Identify which cell holds the provided text, then report its [x, y] central coordinate. 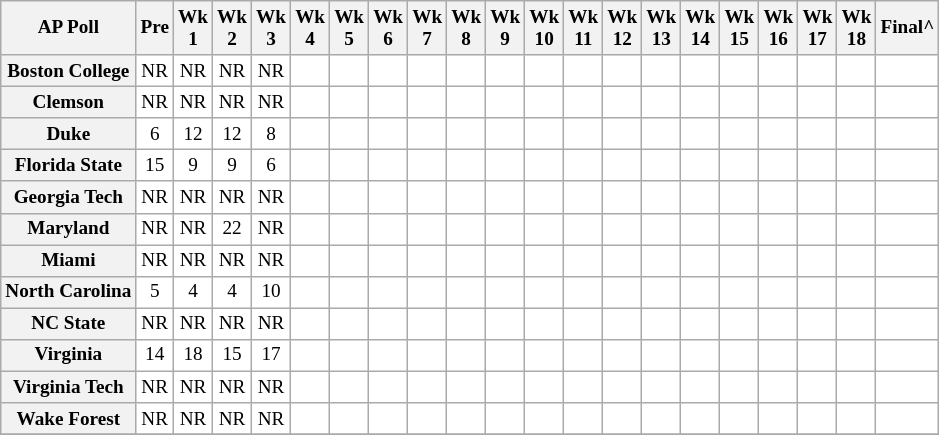
Wk10 [544, 28]
Georgia Tech [68, 197]
Wake Forest [68, 419]
Wk7 [428, 28]
Wk3 [272, 28]
Wk11 [584, 28]
Boston College [68, 71]
Pre [155, 28]
Wk17 [818, 28]
Wk5 [350, 28]
Duke [68, 134]
10 [272, 292]
Wk13 [662, 28]
Wk1 [192, 28]
8 [272, 134]
Wk18 [856, 28]
22 [232, 229]
Maryland [68, 229]
Virginia [68, 355]
Miami [68, 261]
AP Poll [68, 28]
18 [192, 355]
14 [155, 355]
Clemson [68, 102]
Wk4 [310, 28]
Wk16 [778, 28]
Wk12 [622, 28]
North Carolina [68, 292]
Florida State [68, 166]
Wk14 [700, 28]
Final^ [908, 28]
Wk2 [232, 28]
5 [155, 292]
NC State [68, 324]
Wk15 [740, 28]
Wk8 [466, 28]
Wk9 [506, 28]
Wk6 [388, 28]
17 [272, 355]
Virginia Tech [68, 387]
